Return the (X, Y) coordinate for the center point of the cell that contains the specified text.  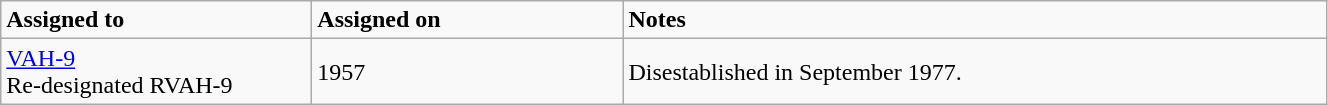
VAH-9Re-designated RVAH-9 (156, 72)
Assigned on (468, 20)
1957 (468, 72)
Disestablished in September 1977. (975, 72)
Notes (975, 20)
Assigned to (156, 20)
